Capture the cell that displays the provided text and extract its [x, y] central coordinate. 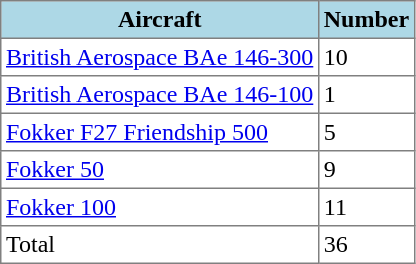
Fokker 100 [160, 207]
1 [367, 95]
British Aerospace BAe 146-300 [160, 57]
Aircraft [160, 20]
Number [367, 20]
9 [367, 170]
Fokker 50 [160, 170]
11 [367, 207]
10 [367, 57]
5 [367, 132]
Total [160, 245]
Fokker F27 Friendship 500 [160, 132]
British Aerospace BAe 146-100 [160, 95]
36 [367, 245]
